Capture the cell that displays the provided text and extract its (X, Y) central coordinate. 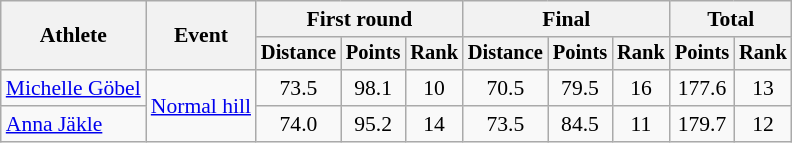
84.5 (580, 124)
74.0 (298, 124)
First round (360, 19)
95.2 (373, 124)
Event (201, 36)
11 (641, 124)
16 (641, 88)
Normal hill (201, 106)
14 (434, 124)
10 (434, 88)
177.6 (702, 88)
70.5 (506, 88)
179.7 (702, 124)
Athlete (74, 36)
13 (763, 88)
12 (763, 124)
Michelle Göbel (74, 88)
98.1 (373, 88)
Final (566, 19)
79.5 (580, 88)
Total (731, 19)
Anna Jäkle (74, 124)
